Return [X, Y] of the center of cell containing provided text 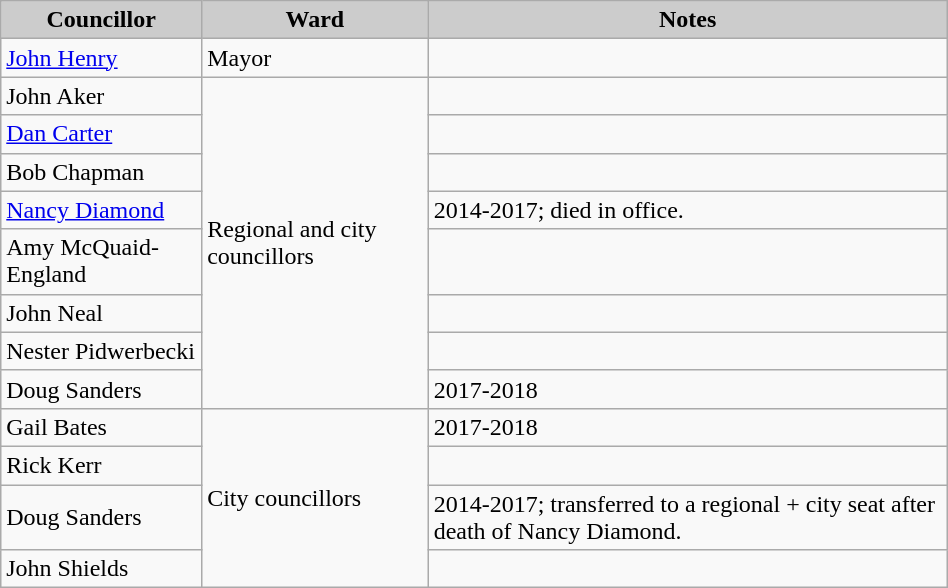
Amy McQuaid-England [102, 262]
Notes [688, 20]
Nancy Diamond [102, 210]
2014-2017; transferred to a regional + city seat after death of Nancy Diamond. [688, 516]
Rick Kerr [102, 465]
Bob Chapman [102, 172]
Regional and city councillors [315, 243]
2014-2017; died in office. [688, 210]
Nester Pidwerbecki [102, 351]
John Shields [102, 569]
John Neal [102, 313]
Ward [315, 20]
Councillor [102, 20]
City councillors [315, 498]
John Henry [102, 58]
John Aker [102, 96]
Gail Bates [102, 427]
Mayor [315, 58]
Dan Carter [102, 134]
